Identify which cell holds the provided text, then report its [x, y] central coordinate. 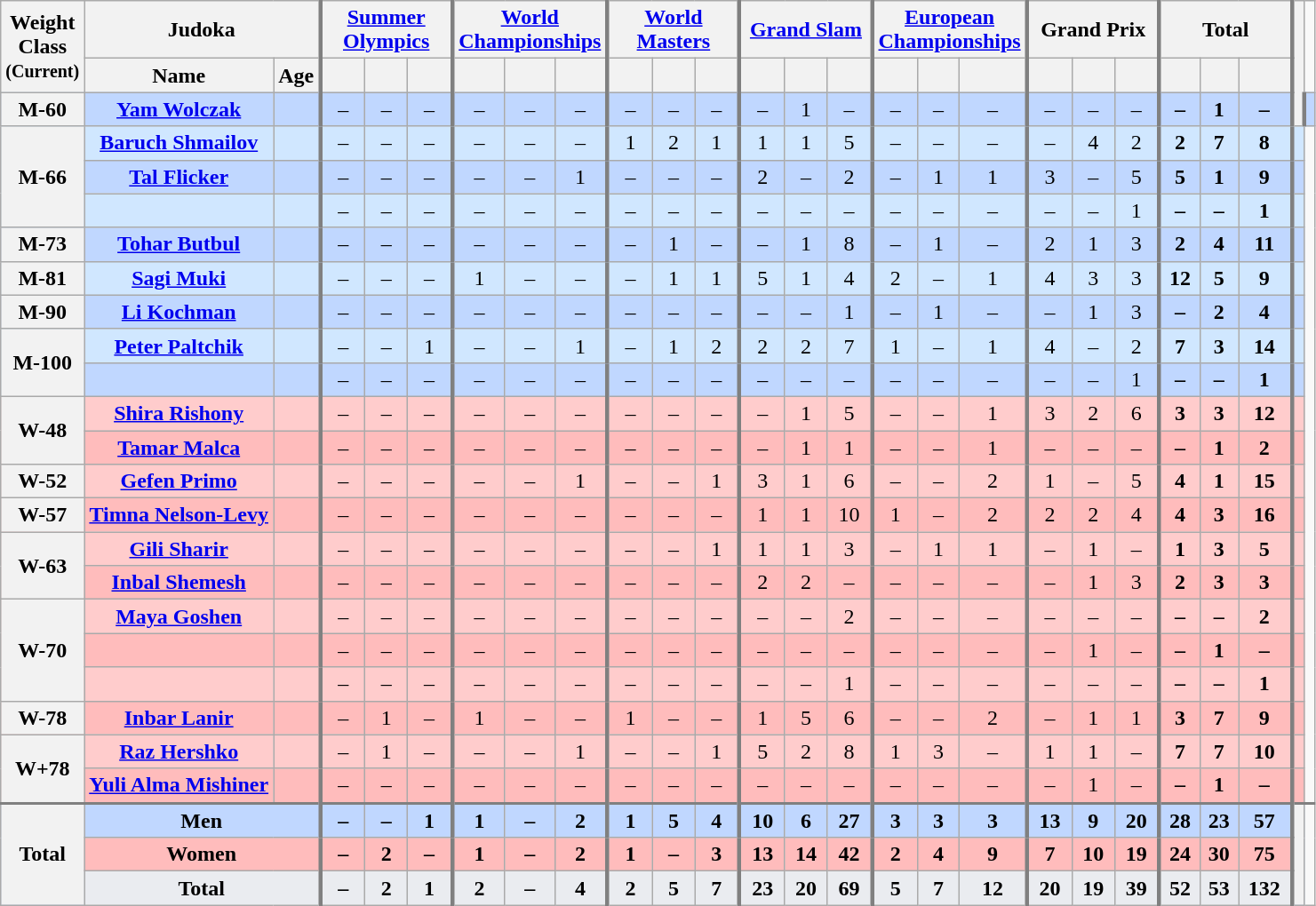
W-70 [43, 650]
W-57 [43, 515]
M-100 [43, 362]
European Championships [949, 30]
Baruch Shmailov [179, 143]
Tohar Butbul [179, 244]
27 [849, 821]
W+78 [43, 769]
52 [1180, 888]
Women [203, 854]
24 [1180, 854]
World Masters [674, 30]
42 [849, 854]
W-48 [43, 430]
Grand Slam [805, 30]
Summer Olympics [386, 30]
Age [297, 75]
WeightClass(Current) [43, 46]
Sagi Muki [179, 278]
16 [1265, 515]
Judoka [203, 30]
Peter Paltchik [179, 346]
28 [1180, 821]
132 [1265, 888]
Tamar Malca [179, 447]
57 [1265, 821]
Shira Rishony [179, 413]
Yuli Alma Mishiner [179, 785]
W-52 [43, 481]
W-63 [43, 566]
53 [1219, 888]
Timna Nelson-Levy [179, 515]
Inbar Lanir [179, 718]
M-60 [43, 109]
Inbal Shemesh [179, 583]
39 [1137, 888]
Tal Flicker [179, 177]
Yam Wolczak [179, 109]
Name [179, 75]
69 [849, 888]
75 [1265, 854]
Men [203, 821]
World Championships [530, 30]
Li Kochman [179, 312]
Gefen Primo [179, 481]
15 [1265, 481]
Grand Prix [1093, 30]
Raz Hershko [179, 751]
Maya Goshen [179, 616]
M-81 [43, 278]
30 [1219, 854]
M-66 [43, 177]
Gili Sharir [179, 549]
11 [1265, 244]
M-90 [43, 312]
M-73 [43, 244]
W-78 [43, 718]
